Output the (x, y) coordinate of the center of the cell containing the given text.  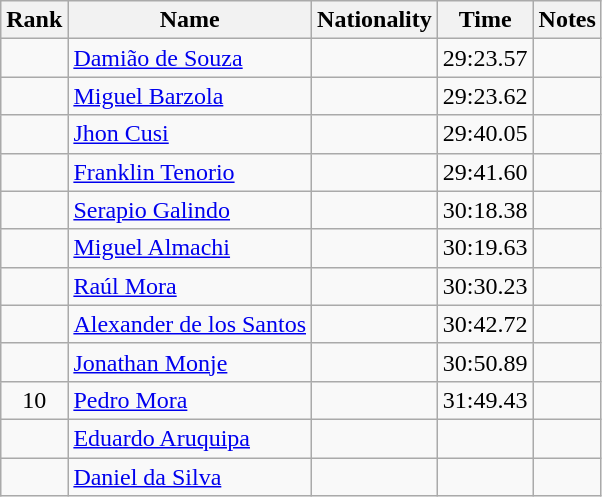
29:23.57 (485, 58)
Daniel da Silva (190, 477)
30:19.63 (485, 248)
30:18.38 (485, 210)
Damião de Souza (190, 58)
30:42.72 (485, 324)
10 (34, 400)
Miguel Barzola (190, 96)
Nationality (375, 20)
Pedro Mora (190, 400)
Notes (567, 20)
29:23.62 (485, 96)
Jonathan Monje (190, 362)
Serapio Galindo (190, 210)
Franklin Tenorio (190, 172)
30:50.89 (485, 362)
Alexander de los Santos (190, 324)
Time (485, 20)
Raúl Mora (190, 286)
Name (190, 20)
Miguel Almachi (190, 248)
30:30.23 (485, 286)
29:41.60 (485, 172)
29:40.05 (485, 134)
Rank (34, 20)
31:49.43 (485, 400)
Jhon Cusi (190, 134)
Eduardo Aruquipa (190, 438)
